Extract the (x, y) coordinate from the center of the cell holding the provided text.  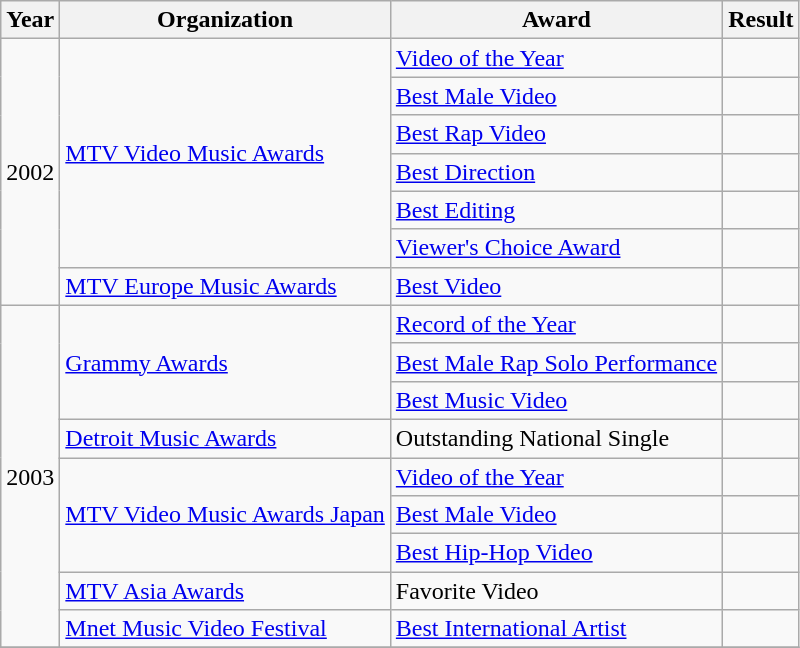
2003 (30, 476)
MTV Asia Awards (226, 591)
Best International Artist (556, 629)
Detroit Music Awards (226, 438)
Award (556, 20)
Best Editing (556, 210)
Best Rap Video (556, 134)
MTV Video Music Awards Japan (226, 515)
Favorite Video (556, 591)
Year (30, 20)
MTV Europe Music Awards (226, 286)
Grammy Awards (226, 362)
Record of the Year (556, 324)
Viewer's Choice Award (556, 248)
Best Music Video (556, 400)
Mnet Music Video Festival (226, 629)
Organization (226, 20)
Best Video (556, 286)
Outstanding National Single (556, 438)
Best Hip-Hop Video (556, 553)
Best Male Rap Solo Performance (556, 362)
Result (761, 20)
Best Direction (556, 172)
MTV Video Music Awards (226, 153)
2002 (30, 172)
